For the text-containing cell, return its midpoint in [x, y] coordinate format. 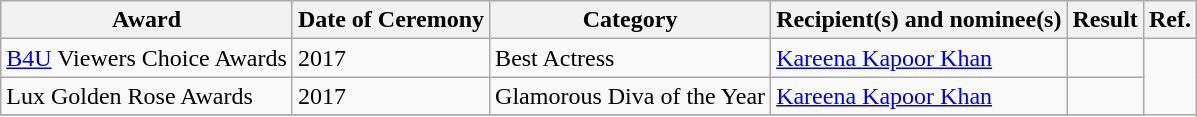
Lux Golden Rose Awards [147, 96]
Category [630, 20]
Date of Ceremony [390, 20]
B4U Viewers Choice Awards [147, 58]
Award [147, 20]
Ref. [1170, 20]
Glamorous Diva of the Year [630, 96]
Recipient(s) and nominee(s) [919, 20]
Best Actress [630, 58]
Result [1105, 20]
